Locate the cell with the specified text and output its [x, y] center coordinate. 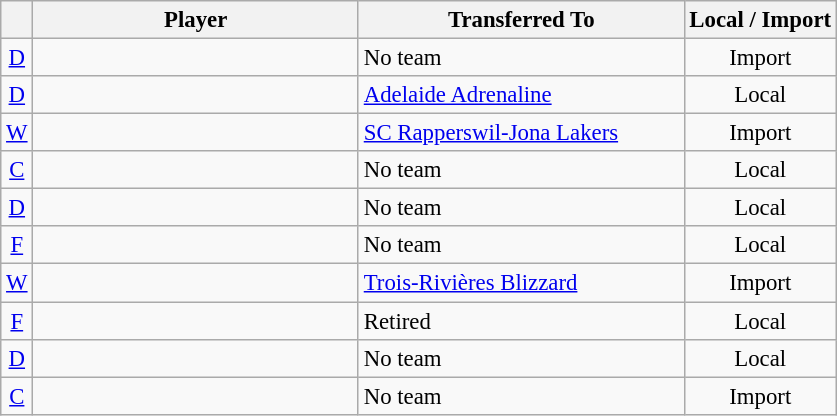
Transferred To [521, 20]
Local / Import [760, 20]
Trois-Rivières Blizzard [521, 283]
Player [196, 20]
Adelaide Adrenaline [521, 95]
Retired [521, 321]
SC Rapperswil-Jona Lakers [521, 133]
